For the text-containing cell, return its midpoint in [x, y] coordinate format. 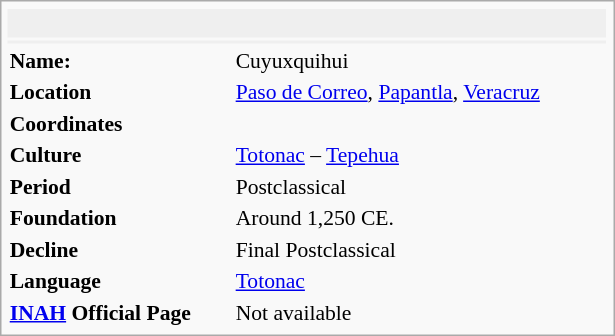
Culture [120, 155]
Foundation [120, 218]
Around 1,250 CE. [420, 218]
Name: [120, 60]
Paso de Correo, Papantla, Veracruz [420, 92]
Cuyuxquihui [420, 60]
Period [120, 186]
INAH Official Page [120, 312]
Decline [120, 249]
Language [120, 281]
Postclassical [420, 186]
Final Postclassical [420, 249]
Totonac [420, 281]
Coordinates [120, 123]
Not available [420, 312]
Location [120, 92]
Totonac – Tepehua [420, 155]
